Search for the cell housing the specified text and yield its [x, y] center coordinate. 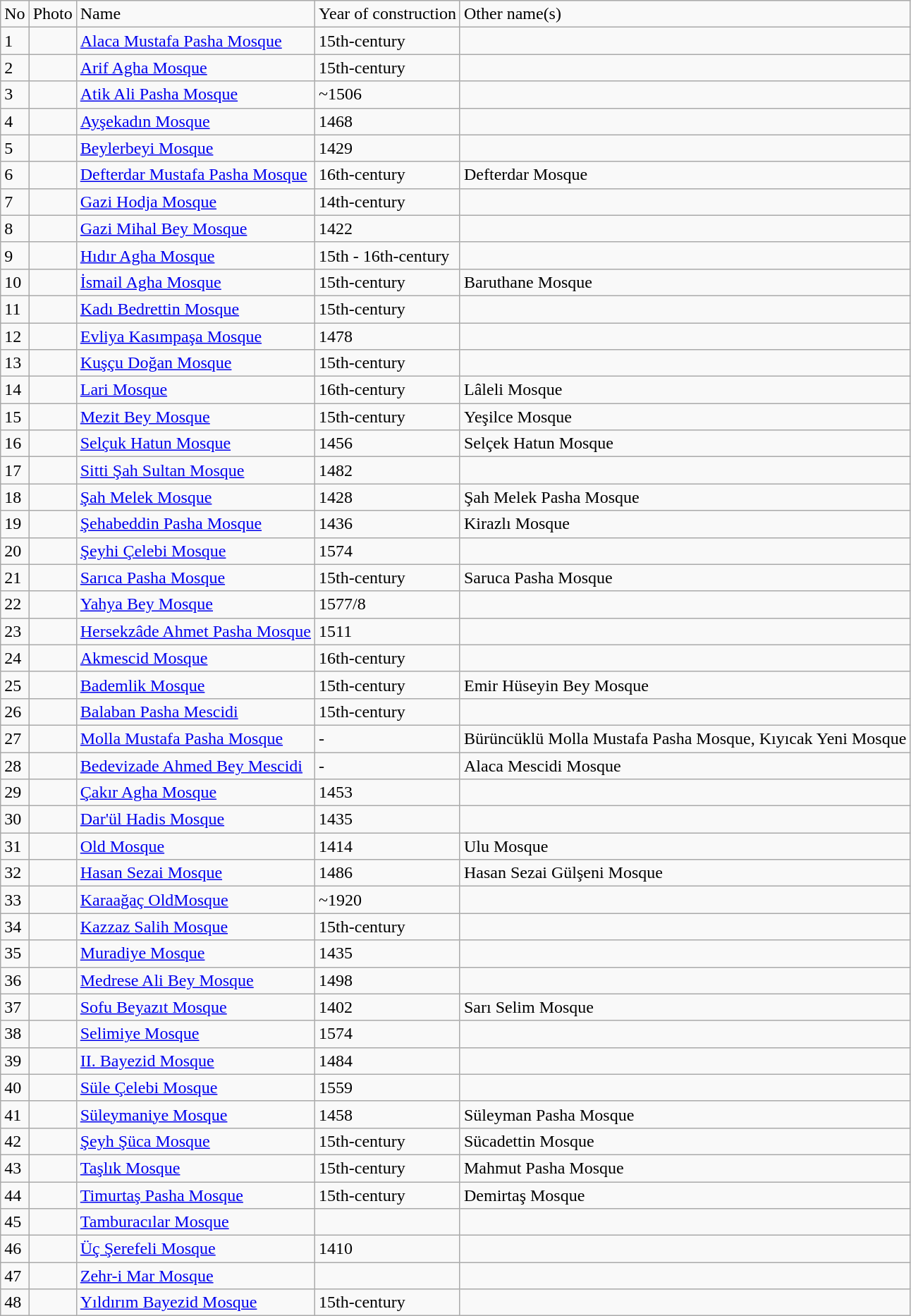
II. Bayezid Mosque [195, 1061]
1458 [388, 1114]
29 [15, 793]
Ulu Mosque [685, 846]
Sofu Beyazıt Mosque [195, 1007]
1429 [388, 148]
30 [15, 820]
Bedevizade Ahmed Bey Mescidi [195, 765]
1410 [388, 1249]
1414 [388, 846]
Şah Melek Pasha Mosque [685, 497]
31 [15, 846]
Medrese Ali Bey Mosque [195, 980]
44 [15, 1195]
17 [15, 470]
Muradiye Mosque [195, 954]
14th-century [388, 202]
Photo [52, 14]
40 [15, 1087]
28 [15, 765]
1511 [388, 631]
Defterdar Mustafa Pasha Mosque [195, 175]
Dar'ül Hadis Mosque [195, 820]
Yeşilce Mosque [685, 417]
35 [15, 954]
Tamburacılar Mosque [195, 1222]
Arif Agha Mosque [195, 68]
Şeyhi Çelebi Mosque [195, 551]
43 [15, 1168]
9 [15, 255]
Sitti Şah Sultan Mosque [195, 470]
25 [15, 685]
47 [15, 1276]
Old Mosque [195, 846]
32 [15, 873]
Demirtaş Mosque [685, 1195]
12 [15, 336]
19 [15, 524]
36 [15, 980]
24 [15, 658]
11 [15, 309]
23 [15, 631]
46 [15, 1249]
~1920 [388, 900]
15th - 16th-century [388, 255]
27 [15, 738]
Şah Melek Mosque [195, 497]
Çakır Agha Mosque [195, 793]
Bademlik Mosque [195, 685]
Kadı Bedrettin Mosque [195, 309]
~1506 [388, 95]
Taşlık Mosque [195, 1168]
Yıldırım Bayezid Mosque [195, 1303]
Gazi Mihal Bey Mosque [195, 229]
1482 [388, 470]
21 [15, 578]
13 [15, 363]
1428 [388, 497]
48 [15, 1303]
Karaağaç OldMosque [195, 900]
Kuşçu Doğan Mosque [195, 363]
Baruthane Mosque [685, 282]
15 [15, 417]
1468 [388, 121]
Selimiye Mosque [195, 1034]
Hasan Sezai Gülşeni Mosque [685, 873]
Beylerbeyi Mosque [195, 148]
Şeyh Şüca Mosque [195, 1141]
Süle Çelebi Mosque [195, 1087]
Akmescid Mosque [195, 658]
1486 [388, 873]
Kazzaz Salih Mosque [195, 927]
Alaca Mescidi Mosque [685, 765]
20 [15, 551]
Timurtaş Pasha Mosque [195, 1195]
Zehr-i Mar Mosque [195, 1276]
34 [15, 927]
10 [15, 282]
İsmail Agha Mosque [195, 282]
16 [15, 444]
41 [15, 1114]
1498 [388, 980]
18 [15, 497]
Selçuk Hatun Mosque [195, 444]
Şehabeddin Pasha Mosque [195, 524]
26 [15, 712]
Hıdır Agha Mosque [195, 255]
Name [195, 14]
1577/8 [388, 604]
33 [15, 900]
Üç Şerefeli Mosque [195, 1249]
4 [15, 121]
1 [15, 41]
Saruca Pasha Mosque [685, 578]
Mahmut Pasha Mosque [685, 1168]
8 [15, 229]
No [15, 14]
Lari Mosque [195, 390]
6 [15, 175]
Hasan Sezai Mosque [195, 873]
Defterdar Mosque [685, 175]
Mezit Bey Mosque [195, 417]
Other name(s) [685, 14]
1456 [388, 444]
42 [15, 1141]
Süleyman Pasha Mosque [685, 1114]
Lâleli Mosque [685, 390]
Molla Mustafa Pasha Mosque [195, 738]
1436 [388, 524]
Yahya Bey Mosque [195, 604]
1453 [388, 793]
1402 [388, 1007]
Balaban Pasha Mescidi [195, 712]
Alaca Mustafa Pasha Mosque [195, 41]
Kirazlı Mosque [685, 524]
37 [15, 1007]
Sarıca Pasha Mosque [195, 578]
1422 [388, 229]
1484 [388, 1061]
38 [15, 1034]
14 [15, 390]
Year of construction [388, 14]
1478 [388, 336]
45 [15, 1222]
Sarı Selim Mosque [685, 1007]
5 [15, 148]
Hersekzâde Ahmet Pasha Mosque [195, 631]
Gazi Hodja Mosque [195, 202]
1559 [388, 1087]
Evliya Kasımpaşa Mosque [195, 336]
3 [15, 95]
7 [15, 202]
Ayşekadın Mosque [195, 121]
39 [15, 1061]
Süleymaniye Mosque [195, 1114]
Atik Ali Pasha Mosque [195, 95]
Bürüncüklü Molla Mustafa Pasha Mosque, Kıyıcak Yeni Mosque [685, 738]
2 [15, 68]
22 [15, 604]
Sücadettin Mosque [685, 1141]
Emir Hüseyin Bey Mosque [685, 685]
Selçek Hatun Mosque [685, 444]
